For the text-containing cell, return its midpoint in (X, Y) coordinate format. 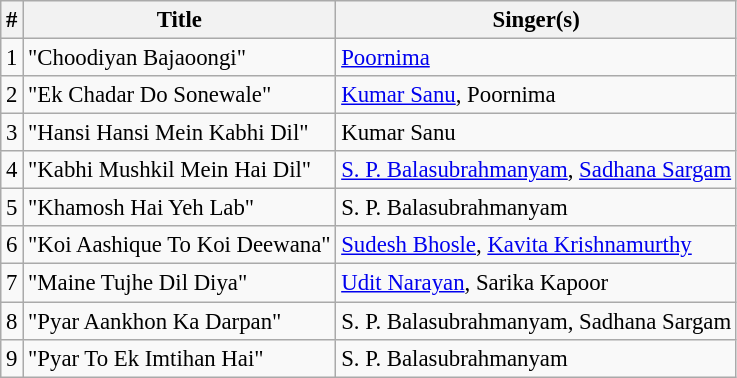
"Kabhi Mushkil Mein Hai Dil" (180, 170)
"Koi Aashique To Koi Deewana" (180, 245)
Singer(s) (536, 20)
Poornima (536, 58)
Sudesh Bhosle, Kavita Krishnamurthy (536, 245)
"Hansi Hansi Mein Kabhi Dil" (180, 133)
9 (12, 358)
"Khamosh Hai Yeh Lab" (180, 208)
6 (12, 245)
3 (12, 133)
Title (180, 20)
"Maine Tujhe Dil Diya" (180, 283)
"Choodiyan Bajaoongi" (180, 58)
"Pyar Aankhon Ka Darpan" (180, 321)
1 (12, 58)
4 (12, 170)
"Pyar To Ek Imtihan Hai" (180, 358)
7 (12, 283)
5 (12, 208)
# (12, 20)
2 (12, 95)
8 (12, 321)
Udit Narayan, Sarika Kapoor (536, 283)
"Ek Chadar Do Sonewale" (180, 95)
Kumar Sanu, Poornima (536, 95)
Kumar Sanu (536, 133)
